For the text-containing cell, return its midpoint in (x, y) coordinate format. 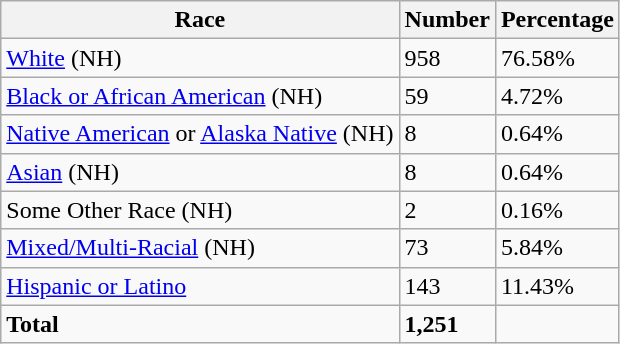
5.84% (557, 248)
Asian (NH) (200, 172)
Mixed/Multi-Racial (NH) (200, 248)
White (NH) (200, 58)
73 (447, 248)
Number (447, 20)
11.43% (557, 286)
143 (447, 286)
Some Other Race (NH) (200, 210)
59 (447, 96)
Total (200, 324)
Black or African American (NH) (200, 96)
76.58% (557, 58)
4.72% (557, 96)
958 (447, 58)
Percentage (557, 20)
2 (447, 210)
0.16% (557, 210)
Native American or Alaska Native (NH) (200, 134)
Hispanic or Latino (200, 286)
Race (200, 20)
1,251 (447, 324)
